Output the [X, Y] coordinate of the center of the cell containing the given text.  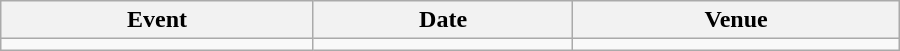
Event [158, 20]
Venue [736, 20]
Date [443, 20]
